Extract the (x, y) coordinate from the center of the cell holding the provided text.  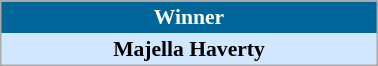
Winner (189, 17)
Majella Haverty (189, 49)
